Provide the (x, y) coordinate of the cell's center where the given text is located.  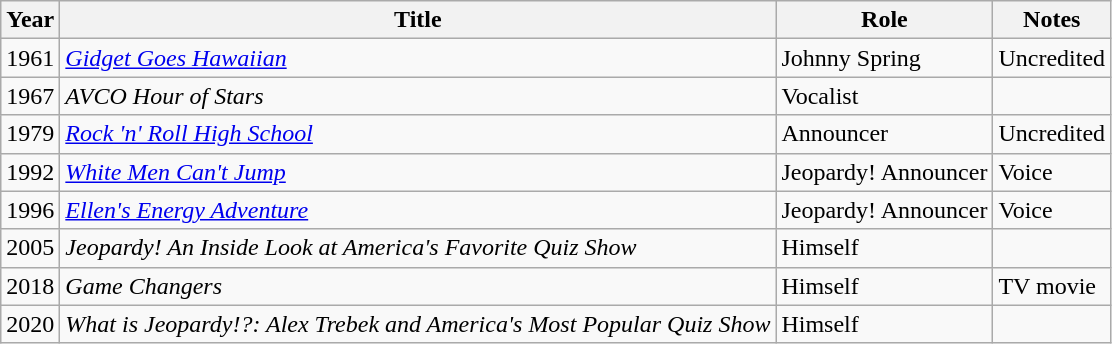
1996 (30, 210)
Role (884, 20)
Vocalist (884, 96)
AVCO Hour of Stars (418, 96)
1961 (30, 58)
2018 (30, 286)
Jeopardy! An Inside Look at America's Favorite Quiz Show (418, 248)
Game Changers (418, 286)
Announcer (884, 134)
2005 (30, 248)
What is Jeopardy!?: Alex Trebek and America's Most Popular Quiz Show (418, 324)
2020 (30, 324)
Rock 'n' Roll High School (418, 134)
Notes (1052, 20)
Title (418, 20)
1979 (30, 134)
Gidget Goes Hawaiian (418, 58)
Year (30, 20)
1967 (30, 96)
TV movie (1052, 286)
1992 (30, 172)
White Men Can't Jump (418, 172)
Ellen's Energy Adventure (418, 210)
Johnny Spring (884, 58)
